Return the [x, y] coordinate for the center point of the cell that contains the specified text.  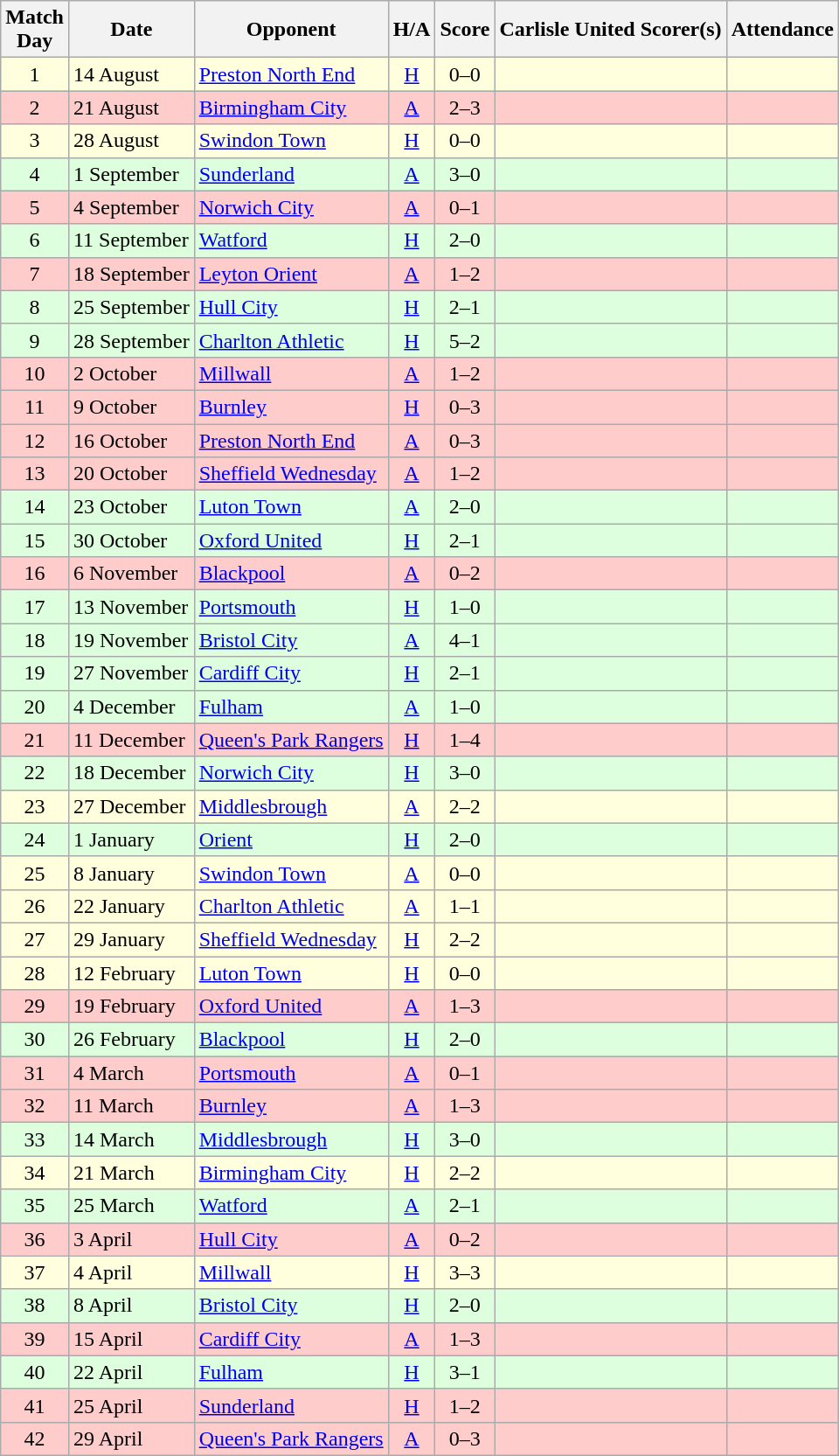
27 November [131, 673]
3–3 [465, 1272]
Match Day [35, 30]
33 [35, 1139]
27 December [131, 806]
27 [35, 939]
9 October [131, 407]
13 November [131, 607]
3 April [131, 1239]
24 [35, 839]
11 [35, 407]
19 [35, 673]
6 [35, 240]
23 [35, 806]
23 October [131, 507]
28 September [131, 340]
19 November [131, 640]
Score [465, 30]
20 [35, 707]
8 January [131, 873]
14 August [131, 74]
2–3 [465, 108]
1–1 [465, 906]
40 [35, 1372]
18 December [131, 773]
16 [35, 574]
42 [35, 1439]
22 January [131, 906]
9 [35, 340]
Carlisle United Scorer(s) [610, 30]
29 April [131, 1439]
19 February [131, 1007]
37 [35, 1272]
25 September [131, 307]
28 [35, 973]
41 [35, 1405]
6 November [131, 574]
39 [35, 1339]
25 March [131, 1206]
26 February [131, 1040]
25 April [131, 1405]
1 September [131, 174]
12 February [131, 973]
38 [35, 1306]
35 [35, 1206]
30 [35, 1040]
11 September [131, 240]
4–1 [465, 640]
8 [35, 307]
1–4 [465, 740]
21 August [131, 108]
20 October [131, 474]
30 October [131, 540]
11 December [131, 740]
Orient [291, 839]
36 [35, 1239]
11 March [131, 1106]
34 [35, 1173]
Leyton Orient [291, 274]
4 December [131, 707]
14 March [131, 1139]
29 January [131, 939]
3 [35, 141]
12 [35, 440]
29 [35, 1007]
18 September [131, 274]
8 April [131, 1306]
3–1 [465, 1372]
Attendance [782, 30]
25 [35, 873]
Opponent [291, 30]
22 [35, 773]
10 [35, 373]
4 September [131, 207]
32 [35, 1106]
5 [35, 207]
13 [35, 474]
21 March [131, 1173]
18 [35, 640]
22 April [131, 1372]
Date [131, 30]
14 [35, 507]
4 March [131, 1073]
17 [35, 607]
4 April [131, 1272]
5–2 [465, 340]
4 [35, 174]
1 January [131, 839]
28 August [131, 141]
15 [35, 540]
2 [35, 108]
2 October [131, 373]
16 October [131, 440]
1 [35, 74]
31 [35, 1073]
21 [35, 740]
26 [35, 906]
15 April [131, 1339]
H/A [412, 30]
7 [35, 274]
